Locate the cell with the specified text and output its [x, y] center coordinate. 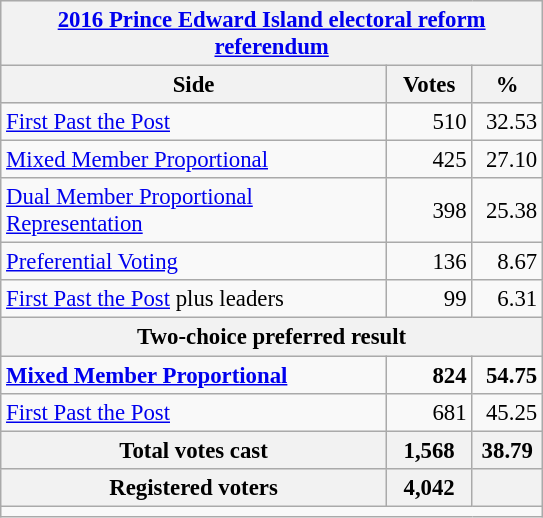
99 [429, 299]
1,568 [429, 450]
First Past the Post plus leaders [194, 299]
Dual Member Proportional Representation [194, 210]
824 [429, 375]
38.79 [508, 450]
% [508, 85]
398 [429, 210]
510 [429, 122]
8.67 [508, 262]
Two-choice preferred result [272, 337]
Side [194, 85]
45.25 [508, 412]
4,042 [429, 487]
425 [429, 160]
136 [429, 262]
Preferential Voting [194, 262]
Total votes cast [194, 450]
54.75 [508, 375]
Votes [429, 85]
32.53 [508, 122]
681 [429, 412]
6.31 [508, 299]
Registered voters [194, 487]
27.10 [508, 160]
25.38 [508, 210]
2016 Prince Edward Island electoral reform referendum [272, 34]
